Search for the cell housing the specified text and yield its [X, Y] center coordinate. 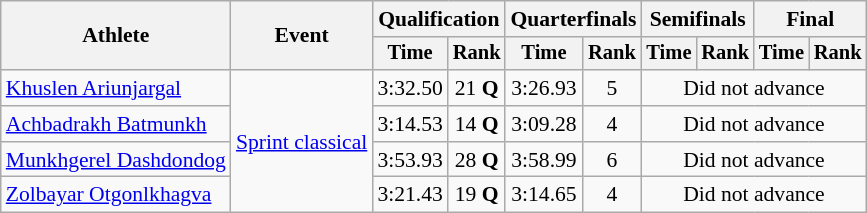
28 Q [477, 160]
Sprint classical [302, 141]
Final [810, 19]
3:09.28 [544, 124]
3:26.93 [544, 88]
Semifinals [697, 19]
19 Q [477, 195]
Munkhgerel Dashdondog [116, 160]
21 Q [477, 88]
Qualification [438, 19]
3:53.93 [410, 160]
6 [612, 160]
14 Q [477, 124]
Quarterfinals [573, 19]
Athlete [116, 36]
3:14.53 [410, 124]
3:58.99 [544, 160]
Event [302, 36]
Zolbayar Otgonlkhagva [116, 195]
Khuslen Ariunjargal [116, 88]
5 [612, 88]
3:21.43 [410, 195]
3:14.65 [544, 195]
Achbadrakh Batmunkh [116, 124]
3:32.50 [410, 88]
